Determine the [x, y] coordinate at the center of the cell enclosing the given text.  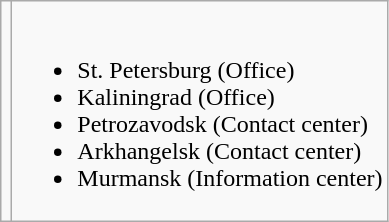
St. Petersburg (Office)Kaliningrad (Office)Petrozavodsk (Contact center)Arkhangelsk (Contact center)Murmansk (Information center) [200, 112]
